Return (X, Y) of the center of cell containing provided text 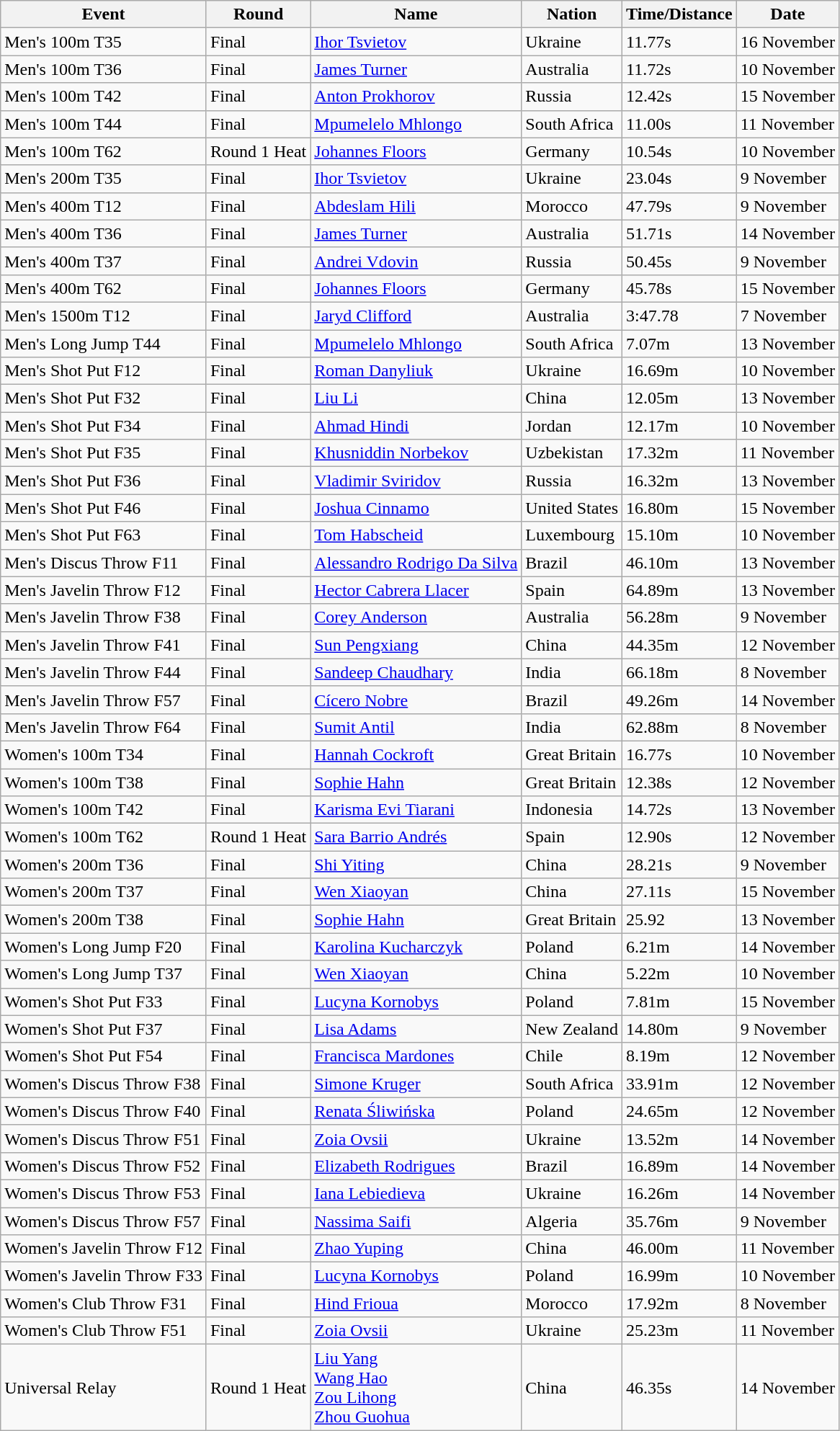
Men's Shot Put F12 (104, 371)
Men's Shot Put F63 (104, 535)
6.21m (680, 947)
Sun Pengxiang (416, 645)
Lisa Adams (416, 1029)
Jordan (572, 426)
7 November (787, 316)
24.65m (680, 1111)
Liu YangWang Hao Zou Lihong Zhou Guohua (416, 1388)
51.71s (680, 233)
Men's Discus Throw F11 (104, 563)
Men's 1500m T12 (104, 316)
17.92m (680, 1303)
Name (416, 14)
Men's Javelin Throw F38 (104, 618)
Men's 400m T62 (104, 288)
Sumit Antil (416, 727)
Men's 100m T44 (104, 124)
10.54s (680, 151)
Uzbekistan (572, 453)
Andrei Vdovin (416, 261)
Men's 100m T42 (104, 97)
Men's 200m T35 (104, 179)
Time/Distance (680, 14)
Men's 100m T35 (104, 42)
Women's 200m T38 (104, 919)
16 November (787, 42)
Shi Yiting (416, 865)
Indonesia (572, 810)
3:47.78 (680, 316)
Women's Long Jump T37 (104, 974)
23.04s (680, 179)
Women's Discus Throw F53 (104, 1193)
16.32m (680, 481)
12.90s (680, 837)
Ahmad Hindi (416, 426)
7.81m (680, 1002)
Tom Habscheid (416, 535)
Women's 200m T36 (104, 865)
Hector Cabrera Llacer (416, 590)
25.92 (680, 919)
Men's Shot Put F32 (104, 398)
46.35s (680, 1388)
Abdeslam Hili (416, 206)
64.89m (680, 590)
Men's 100m T62 (104, 151)
44.35m (680, 645)
13.52m (680, 1138)
Vladimir Sviridov (416, 481)
33.91m (680, 1084)
16.80m (680, 508)
Corey Anderson (416, 618)
Date (787, 14)
Men's 400m T37 (104, 261)
Khusniddin Norbekov (416, 453)
Women's Discus Throw F51 (104, 1138)
Liu Li (416, 398)
11.00s (680, 124)
Women's 200m T37 (104, 892)
Nassima Saifi (416, 1221)
45.78s (680, 288)
Men's Javelin Throw F64 (104, 727)
Sara Barrio Andrés (416, 837)
Luxembourg (572, 535)
Simone Kruger (416, 1084)
Women's Discus Throw F52 (104, 1166)
12.42s (680, 97)
Event (104, 14)
12.38s (680, 782)
Women's Discus Throw F57 (104, 1221)
Women's Club Throw F51 (104, 1331)
Women's Long Jump F20 (104, 947)
50.45s (680, 261)
8.19m (680, 1056)
Men's Javelin Throw F57 (104, 700)
28.21s (680, 865)
Men's Shot Put F46 (104, 508)
Women's 100m T62 (104, 837)
Zhao Yuping (416, 1249)
5.22m (680, 974)
Algeria (572, 1221)
17.32m (680, 453)
Men's Javelin Throw F44 (104, 672)
16.26m (680, 1193)
Women's 100m T42 (104, 810)
Anton Prokhorov (416, 97)
16.69m (680, 371)
16.77s (680, 754)
Men's Javelin Throw F41 (104, 645)
Cícero Nobre (416, 700)
46.10m (680, 563)
New Zealand (572, 1029)
25.23m (680, 1331)
47.79s (680, 206)
United States (572, 508)
Joshua Cinnamo (416, 508)
11.72s (680, 69)
Women's Discus Throw F38 (104, 1084)
16.89m (680, 1166)
27.11s (680, 892)
Men's Shot Put F36 (104, 481)
Karisma Evi Tiarani (416, 810)
66.18m (680, 672)
Iana Lebiedieva (416, 1193)
Roman Danyliuk (416, 371)
Women's Discus Throw F40 (104, 1111)
Women's Shot Put F54 (104, 1056)
Women's 100m T34 (104, 754)
Men's Shot Put F35 (104, 453)
46.00m (680, 1249)
16.99m (680, 1276)
12.05m (680, 398)
Nation (572, 14)
Alessandro Rodrigo Da Silva (416, 563)
Women's Javelin Throw F12 (104, 1249)
Women's Shot Put F33 (104, 1002)
Jaryd Clifford (416, 316)
Hannah Cockroft (416, 754)
11.77s (680, 42)
Universal Relay (104, 1388)
Round (258, 14)
Men's 400m T12 (104, 206)
Women's Javelin Throw F33 (104, 1276)
Men's Javelin Throw F12 (104, 590)
12.17m (680, 426)
56.28m (680, 618)
Elizabeth Rodrigues (416, 1166)
Women's 100m T38 (104, 782)
Chile (572, 1056)
Sandeep Chaudhary (416, 672)
14.80m (680, 1029)
Men's 400m T36 (104, 233)
7.07m (680, 344)
Renata Śliwińska (416, 1111)
Men's 100m T36 (104, 69)
Karolina Kucharczyk (416, 947)
35.76m (680, 1221)
Men's Long Jump T44 (104, 344)
Women's Shot Put F37 (104, 1029)
49.26m (680, 700)
14.72s (680, 810)
Francisca Mardones (416, 1056)
Women's Club Throw F31 (104, 1303)
Hind Frioua (416, 1303)
15.10m (680, 535)
Men's Shot Put F34 (104, 426)
62.88m (680, 727)
